Locate the cell with the specified text and output its [X, Y] center coordinate. 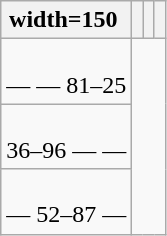
— — 81–25 [66, 72]
36–96 — — [66, 136]
width=150 [66, 20]
— 52–87 — [66, 202]
